Extract the (X, Y) coordinate from the center of the cell holding the provided text.  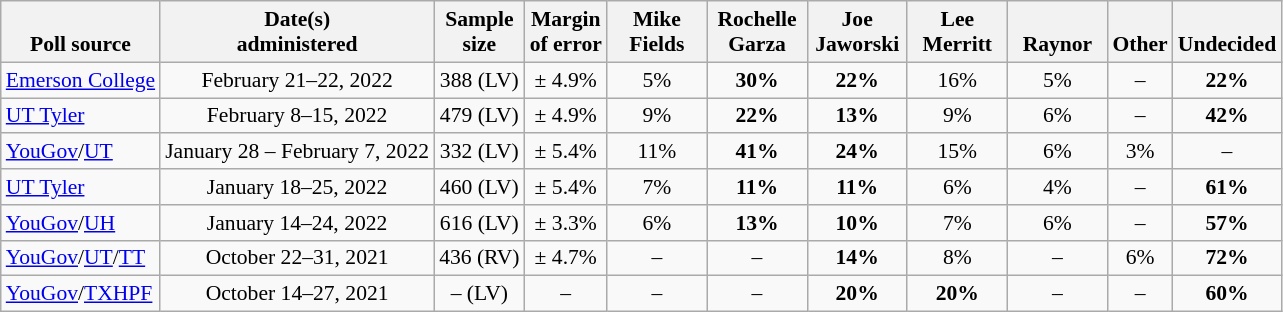
February 21–22, 2022 (297, 80)
Date(s)administered (297, 32)
332 (LV) (480, 152)
14% (857, 258)
October 22–31, 2021 (297, 258)
MikeFields (657, 32)
16% (957, 80)
YouGov/UT/TT (80, 258)
41% (757, 152)
– (LV) (480, 294)
Emerson College (80, 80)
Marginof error (566, 32)
388 (LV) (480, 80)
± 3.3% (566, 223)
42% (1227, 116)
February 8–15, 2022 (297, 116)
616 (LV) (480, 223)
30% (757, 80)
LeeMerritt (957, 32)
Other (1140, 32)
January 18–25, 2022 (297, 187)
3% (1140, 152)
October 14–27, 2021 (297, 294)
436 (RV) (480, 258)
YouGov/UH (80, 223)
Undecided (1227, 32)
8% (957, 258)
15% (957, 152)
Poll source (80, 32)
24% (857, 152)
Raynor (1057, 32)
January 14–24, 2022 (297, 223)
61% (1227, 187)
10% (857, 223)
YouGov/TXHPF (80, 294)
60% (1227, 294)
± 4.7% (566, 258)
72% (1227, 258)
479 (LV) (480, 116)
January 28 – February 7, 2022 (297, 152)
460 (LV) (480, 187)
57% (1227, 223)
YouGov/UT (80, 152)
JoeJaworski (857, 32)
RochelleGarza (757, 32)
4% (1057, 187)
Samplesize (480, 32)
